Pinpoint the cell where the given text exists, returning its (X, Y) midpoint coordinate. 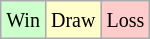
Draw (72, 20)
Loss (126, 20)
Win (24, 20)
